Pinpoint the cell where the given text exists, returning its (X, Y) midpoint coordinate. 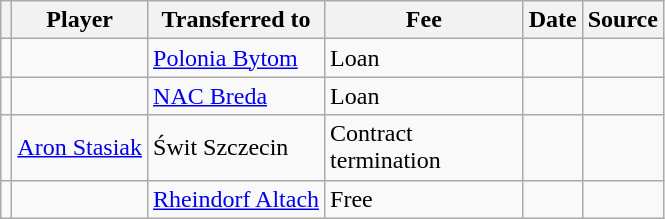
Aron Stasiak (80, 148)
NAC Breda (236, 96)
Fee (424, 20)
Free (424, 199)
Transferred to (236, 20)
Contract termination (424, 148)
Player (80, 20)
Rheindorf Altach (236, 199)
Polonia Bytom (236, 58)
Source (622, 20)
Date (552, 20)
Świt Szczecin (236, 148)
